Detect which cell encompasses the target text, then output its (X, Y) center coordinate. 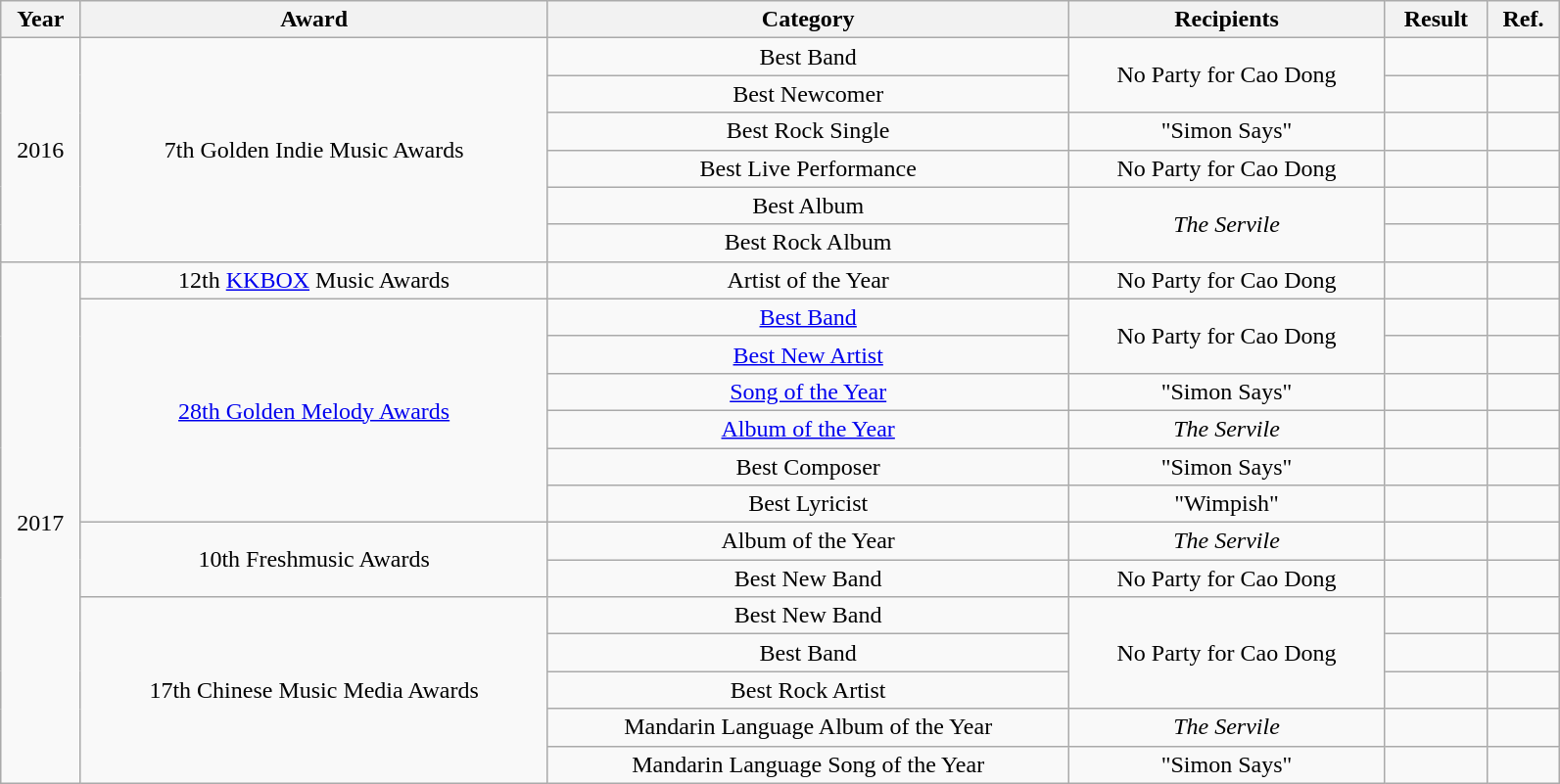
17th Chinese Music Media Awards (313, 690)
Best New Artist (808, 354)
Best Rock Album (808, 243)
2016 (41, 150)
Song of the Year (808, 392)
Recipients (1226, 20)
Best Rock Artist (808, 690)
Category (808, 20)
Mandarin Language Album of the Year (808, 727)
Best Live Performance (808, 168)
Award (313, 20)
Result (1436, 20)
10th Freshmusic Awards (313, 560)
12th KKBOX Music Awards (313, 280)
7th Golden Indie Music Awards (313, 150)
Best Newcomer (808, 94)
"Wimpish" (1226, 504)
Ref. (1524, 20)
Mandarin Language Song of the Year (808, 764)
Year (41, 20)
28th Golden Melody Awards (313, 410)
Best Composer (808, 467)
Artist of the Year (808, 280)
Best Rock Single (808, 131)
2017 (41, 523)
Best Lyricist (808, 504)
Best Album (808, 206)
